Scan for the cell matching the given text and deliver its (X, Y) coordinate at center. 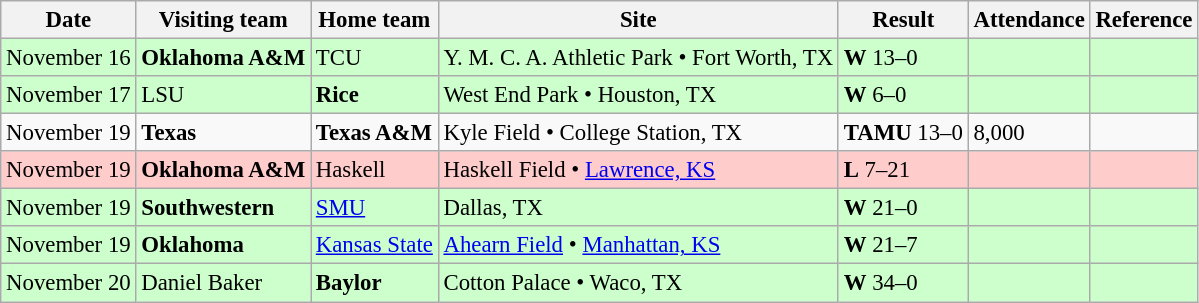
Reference (1144, 20)
W 21–0 (903, 208)
November 17 (68, 95)
Oklahoma (224, 245)
Baylor (374, 283)
TCU (374, 58)
Kyle Field • College Station, TX (638, 133)
Cotton Palace • Waco, TX (638, 283)
W 13–0 (903, 58)
8,000 (1029, 133)
Haskell Field • Lawrence, KS (638, 170)
Result (903, 20)
November 20 (68, 283)
Visiting team (224, 20)
Texas (224, 133)
Haskell (374, 170)
Daniel Baker (224, 283)
SMU (374, 208)
Y. M. C. A. Athletic Park • Fort Worth, TX (638, 58)
Kansas State (374, 245)
TAMU 13–0 (903, 133)
LSU (224, 95)
Site (638, 20)
Ahearn Field • Manhattan, KS (638, 245)
Southwestern (224, 208)
Date (68, 20)
November 16 (68, 58)
Texas A&M (374, 133)
W 34–0 (903, 283)
W 21–7 (903, 245)
Dallas, TX (638, 208)
Rice (374, 95)
L 7–21 (903, 170)
Attendance (1029, 20)
W 6–0 (903, 95)
Home team (374, 20)
West End Park • Houston, TX (638, 95)
